Locate the cell with the specified text and output its (X, Y) center coordinate. 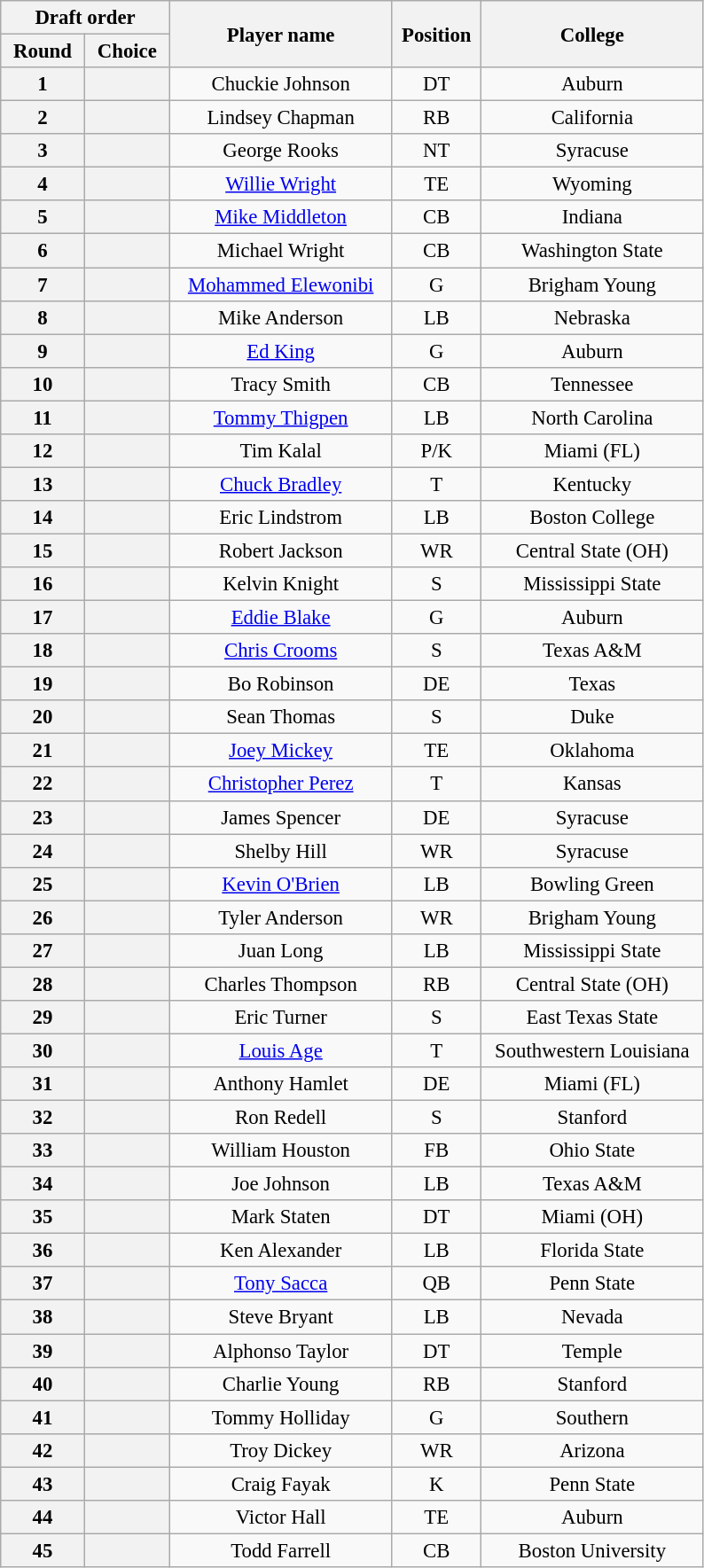
Ron Redell (280, 1118)
Arizona (592, 1450)
12 (43, 451)
Willie Wright (280, 184)
Kentucky (592, 484)
Robert Jackson (280, 550)
Boston University (592, 1550)
37 (43, 1284)
Louis Age (280, 1050)
18 (43, 651)
Temple (592, 1351)
Kansas (592, 784)
Position (436, 34)
Christopher Perez (280, 784)
Chuckie Johnson (280, 84)
9 (43, 351)
Nevada (592, 1317)
Kevin O'Brien (280, 884)
Mike Middleton (280, 217)
Bo Robinson (280, 684)
Shelby Hill (280, 851)
2 (43, 118)
7 (43, 285)
Anthony Hamlet (280, 1084)
Mohammed Elewonibi (280, 285)
24 (43, 851)
Oklahoma (592, 751)
FB (436, 1151)
North Carolina (592, 417)
Washington State (592, 251)
Florida State (592, 1251)
Mark Staten (280, 1217)
8 (43, 317)
George Rooks (280, 151)
36 (43, 1251)
Player name (280, 34)
33 (43, 1151)
Southern (592, 1417)
42 (43, 1450)
30 (43, 1050)
29 (43, 1018)
QB (436, 1284)
22 (43, 784)
Michael Wright (280, 251)
K (436, 1484)
Bowling Green (592, 884)
Choice (127, 51)
Ed King (280, 351)
20 (43, 717)
3 (43, 151)
Texas (592, 684)
28 (43, 984)
Tommy Holliday (280, 1417)
Tony Sacca (280, 1284)
1 (43, 84)
Chuck Bradley (280, 484)
Alphonso Taylor (280, 1351)
19 (43, 684)
21 (43, 751)
College (592, 34)
Tim Kalal (280, 451)
East Texas State (592, 1018)
45 (43, 1550)
17 (43, 618)
Juan Long (280, 951)
Charles Thompson (280, 984)
15 (43, 550)
26 (43, 917)
34 (43, 1184)
Boston College (592, 518)
Tyler Anderson (280, 917)
10 (43, 384)
William Houston (280, 1151)
Eric Turner (280, 1018)
44 (43, 1517)
Draft order (85, 18)
Nebraska (592, 317)
Steve Bryant (280, 1317)
Kelvin Knight (280, 584)
39 (43, 1351)
13 (43, 484)
41 (43, 1417)
P/K (436, 451)
Eric Lindstrom (280, 518)
Lindsey Chapman (280, 118)
Eddie Blake (280, 618)
Indiana (592, 217)
Craig Fayak (280, 1484)
Sean Thomas (280, 717)
4 (43, 184)
Round (43, 51)
43 (43, 1484)
40 (43, 1384)
32 (43, 1118)
Todd Farrell (280, 1550)
Miami (OH) (592, 1217)
27 (43, 951)
23 (43, 817)
Victor Hall (280, 1517)
38 (43, 1317)
31 (43, 1084)
Joey Mickey (280, 751)
14 (43, 518)
Duke (592, 717)
Joe Johnson (280, 1184)
Ohio State (592, 1151)
Troy Dickey (280, 1450)
Southwestern Louisiana (592, 1050)
Chris Crooms (280, 651)
Tennessee (592, 384)
Tracy Smith (280, 384)
35 (43, 1217)
California (592, 118)
16 (43, 584)
Mike Anderson (280, 317)
11 (43, 417)
NT (436, 151)
Tommy Thigpen (280, 417)
Charlie Young (280, 1384)
25 (43, 884)
Ken Alexander (280, 1251)
6 (43, 251)
Wyoming (592, 184)
5 (43, 217)
James Spencer (280, 817)
